For the text-containing cell, return its midpoint in (X, Y) coordinate format. 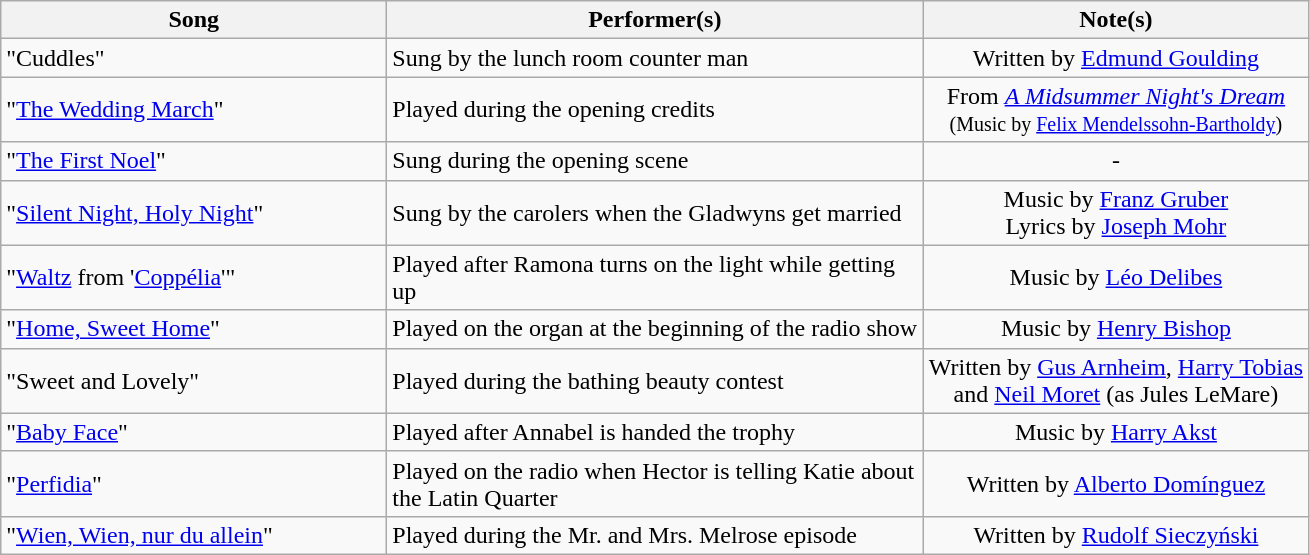
"The First Noel" (194, 161)
"Silent Night, Holy Night" (194, 212)
Written by Edmund Goulding (1116, 58)
Sung during the opening scene (655, 161)
Written by Rudolf Sieczyński (1116, 535)
Sung by the lunch room counter man (655, 58)
"Wien, Wien, nur du allein" (194, 535)
"Baby Face" (194, 432)
Song (194, 20)
From A Midsummer Night's Dream (Music by Felix Mendelssohn-Bartholdy) (1116, 110)
Note(s) (1116, 20)
Played during the opening credits (655, 110)
Sung by the carolers when the Gladwyns get married (655, 212)
Played during the Mr. and Mrs. Melrose episode (655, 535)
Music by Henry Bishop (1116, 329)
"Home, Sweet Home" (194, 329)
Performer(s) (655, 20)
"Sweet and Lovely" (194, 380)
Written by Alberto Domínguez (1116, 484)
Played after Ramona turns on the light while getting up (655, 278)
"Cuddles" (194, 58)
Played during the bathing beauty contest (655, 380)
Played on the organ at the beginning of the radio show (655, 329)
Music by Harry Akst (1116, 432)
Music by Franz Gruber Lyrics by Joseph Mohr (1116, 212)
"The Wedding March" (194, 110)
Played on the radio when Hector is telling Katie about the Latin Quarter (655, 484)
"Perfidia" (194, 484)
Music by Léo Delibes (1116, 278)
Written by Gus Arnheim, Harry Tobias and Neil Moret (as Jules LeMare) (1116, 380)
Played after Annabel is handed the trophy (655, 432)
- (1116, 161)
"Waltz from 'Coppélia'" (194, 278)
